Search for the cell housing the specified text and yield its (X, Y) center coordinate. 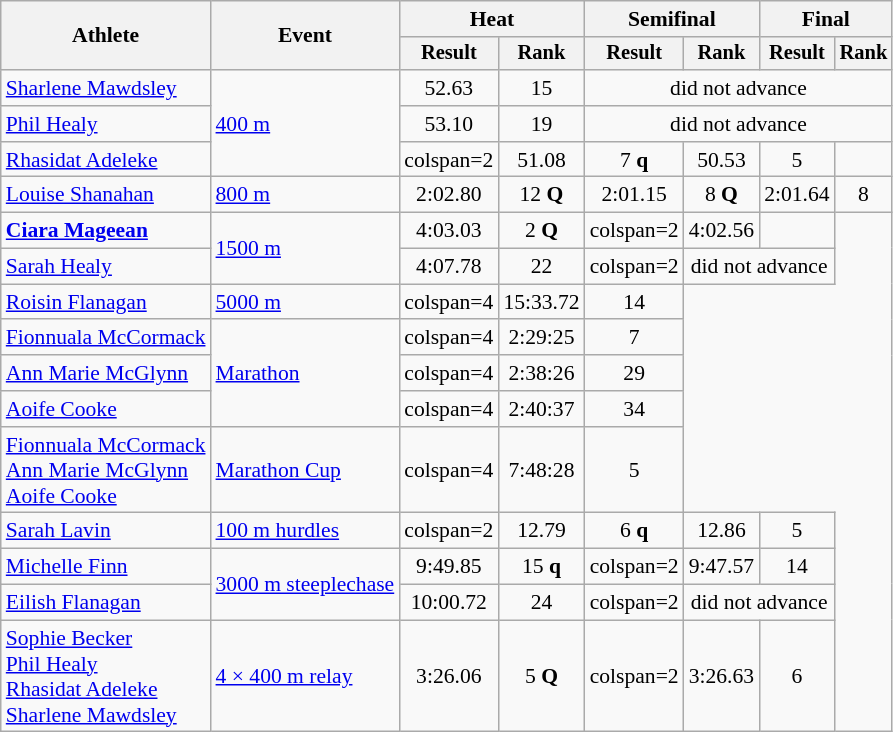
15 (541, 88)
Aoife Cooke (106, 409)
4:02.56 (722, 231)
12.79 (541, 531)
Roisin Flanagan (106, 302)
2:40:37 (541, 409)
Sophie Becker Phil Healy Rhasidat Adeleke Sharlene Mawdsley (106, 676)
2:01.15 (634, 195)
52.63 (448, 88)
400 m (306, 124)
Fionnuala McCormack (106, 338)
50.53 (722, 160)
Sharlene Mawdsley (106, 88)
Marathon (306, 374)
6 q (634, 531)
8 Q (722, 195)
5000 m (306, 302)
Ciara Mageean (106, 231)
Final (826, 19)
Michelle Finn (106, 567)
15:33.72 (541, 302)
53.10 (448, 124)
29 (634, 373)
3:26.63 (722, 676)
7 (634, 338)
2:02.80 (448, 195)
22 (541, 267)
9:49.85 (448, 567)
51.08 (541, 160)
10:00.72 (448, 603)
800 m (306, 195)
Event (306, 36)
Ann Marie McGlynn (106, 373)
8 (864, 195)
3000 m steeplechase (306, 584)
4:07.78 (448, 267)
12 Q (541, 195)
Eilish Flanagan (106, 603)
7:48:28 (541, 470)
Athlete (106, 36)
2:01.64 (796, 195)
1500 m (306, 248)
Sarah Lavin (106, 531)
6 (796, 676)
5 Q (541, 676)
34 (634, 409)
15 q (541, 567)
Marathon Cup (306, 470)
Heat (492, 19)
24 (541, 603)
Fionnuala McCormackAnn Marie McGlynnAoife Cooke (106, 470)
4:03.03 (448, 231)
9:47.57 (722, 567)
12.86 (722, 531)
2 Q (541, 231)
4 × 400 m relay (306, 676)
Rhasidat Adeleke (106, 160)
3:26.06 (448, 676)
2:29:25 (541, 338)
100 m hurdles (306, 531)
19 (541, 124)
Semifinal (672, 19)
Louise Shanahan (106, 195)
2:38:26 (541, 373)
7 q (634, 160)
Sarah Healy (106, 267)
Phil Healy (106, 124)
